Capture the cell that displays the provided text and extract its (X, Y) central coordinate. 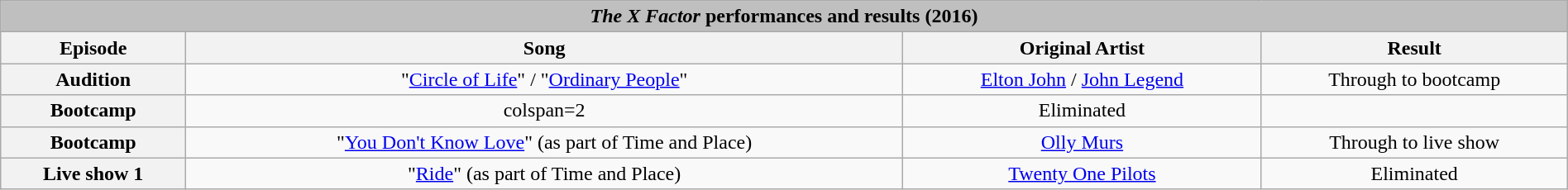
Elton John / John Legend (1082, 79)
Live show 1 (93, 173)
colspan=2 (544, 111)
The X Factor performances and results (2016) (784, 17)
"You Don't Know Love" (as part of Time and Place) (544, 142)
Through to live show (1414, 142)
Olly Murs (1082, 142)
Audition (93, 79)
"Ride" (as part of Time and Place) (544, 173)
Original Artist (1082, 48)
"Circle of Life" / "Ordinary People" (544, 79)
Twenty One Pilots (1082, 173)
Through to bootcamp (1414, 79)
Result (1414, 48)
Episode (93, 48)
Song (544, 48)
